Extract the [x, y] coordinate from the center of the cell holding the provided text.  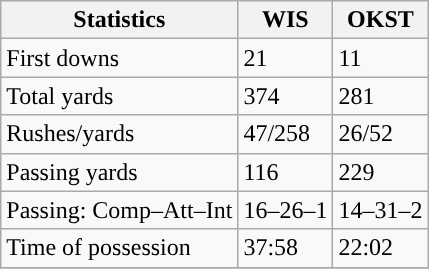
229 [380, 172]
WIS [286, 20]
281 [380, 96]
14–31–2 [380, 210]
374 [286, 96]
Passing: Comp–Att–Int [120, 210]
Total yards [120, 96]
16–26–1 [286, 210]
26/52 [380, 134]
11 [380, 58]
OKST [380, 20]
37:58 [286, 248]
47/258 [286, 134]
22:02 [380, 248]
Passing yards [120, 172]
Time of possession [120, 248]
21 [286, 58]
Rushes/yards [120, 134]
First downs [120, 58]
116 [286, 172]
Statistics [120, 20]
